Search for the cell housing the specified text and yield its [X, Y] center coordinate. 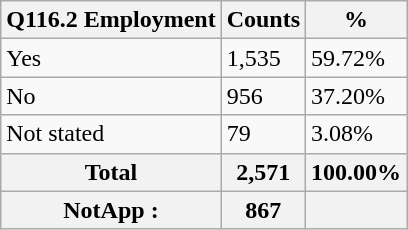
59.72% [356, 58]
2,571 [263, 172]
956 [263, 96]
Not stated [111, 134]
NotApp : [111, 210]
No [111, 96]
37.20% [356, 96]
Yes [111, 58]
Q116.2 Employment [111, 20]
867 [263, 210]
Total [111, 172]
100.00% [356, 172]
1,535 [263, 58]
79 [263, 134]
Counts [263, 20]
3.08% [356, 134]
% [356, 20]
